For the text-containing cell, return its midpoint in [X, Y] coordinate format. 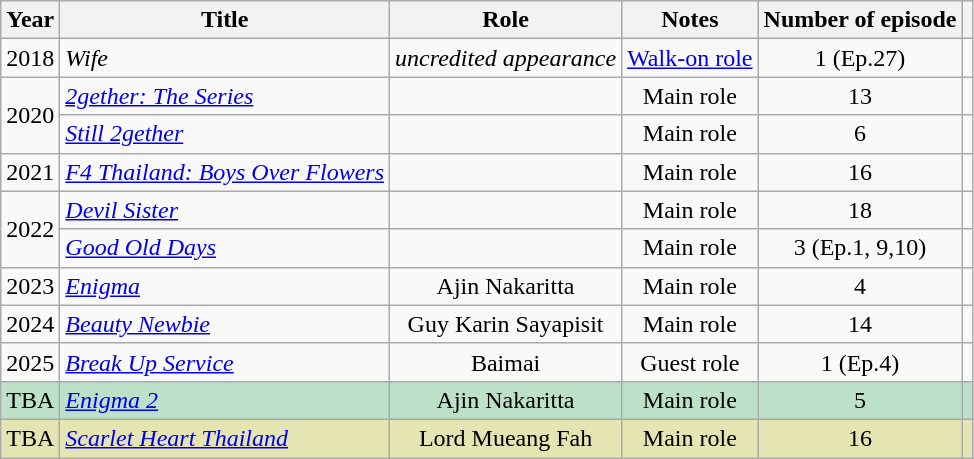
Guest role [690, 362]
2025 [30, 362]
Role [506, 20]
Still 2gether [225, 134]
Enigma 2 [225, 400]
2021 [30, 172]
Lord Mueang Fah [506, 438]
3 (Ep.1, 9,10) [860, 248]
2022 [30, 229]
2024 [30, 324]
Walk-on role [690, 58]
1 (Ep.4) [860, 362]
Wife [225, 58]
F4 Thailand: Boys Over Flowers [225, 172]
Beauty Newbie [225, 324]
4 [860, 286]
Number of episode [860, 20]
1 (Ep.27) [860, 58]
Devil Sister [225, 210]
2023 [30, 286]
5 [860, 400]
Baimai [506, 362]
Title [225, 20]
2gether: The Series [225, 96]
Notes [690, 20]
uncredited appearance [506, 58]
6 [860, 134]
Guy Karin Sayapisit [506, 324]
18 [860, 210]
2018 [30, 58]
2020 [30, 115]
Good Old Days [225, 248]
Year [30, 20]
14 [860, 324]
Break Up Service [225, 362]
Scarlet Heart Thailand [225, 438]
13 [860, 96]
Enigma [225, 286]
